Capture the cell that displays the provided text and extract its (X, Y) central coordinate. 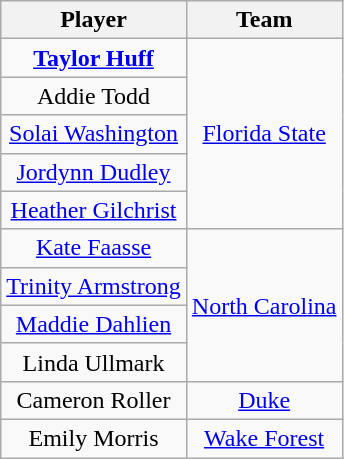
North Carolina (264, 305)
Trinity Armstrong (94, 286)
Addie Todd (94, 96)
Taylor Huff (94, 58)
Florida State (264, 134)
Maddie Dahlien (94, 324)
Solai Washington (94, 134)
Cameron Roller (94, 400)
Team (264, 20)
Player (94, 20)
Kate Faasse (94, 248)
Emily Morris (94, 438)
Jordynn Dudley (94, 172)
Wake Forest (264, 438)
Linda Ullmark (94, 362)
Duke (264, 400)
Heather Gilchrist (94, 210)
